For the text-containing cell, return its midpoint in (X, Y) coordinate format. 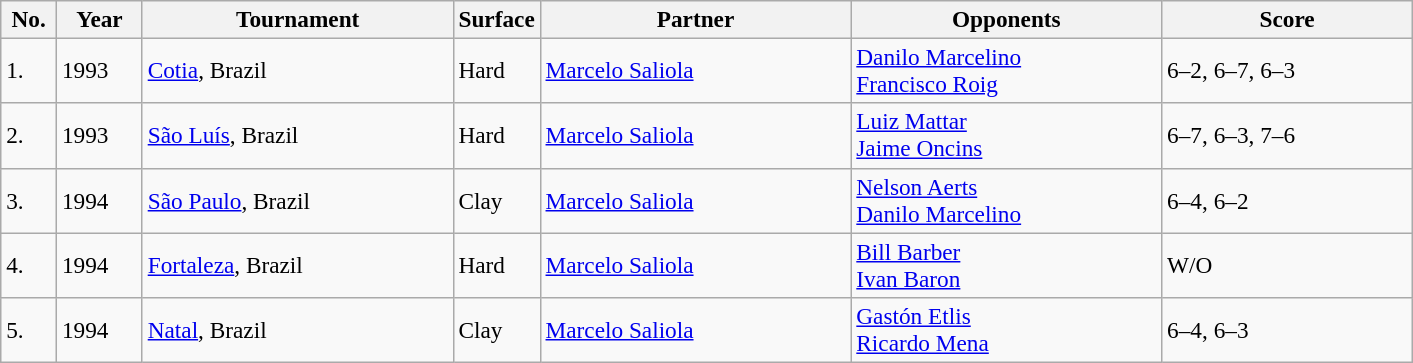
Partner (696, 19)
Cotia, Brazil (298, 70)
Natal, Brazil (298, 330)
São Paulo, Brazil (298, 200)
Tournament (298, 19)
No. (29, 19)
Fortaleza, Brazil (298, 264)
Surface (496, 19)
6–7, 6–3, 7–6 (1288, 136)
Luiz Mattar Jaime Oncins (1006, 136)
6–4, 6–2 (1288, 200)
Danilo Marcelino Francisco Roig (1006, 70)
Year (100, 19)
São Luís, Brazil (298, 136)
Gastón Etlis Ricardo Mena (1006, 330)
W/O (1288, 264)
5. (29, 330)
6–4, 6–3 (1288, 330)
Nelson Aerts Danilo Marcelino (1006, 200)
6–2, 6–7, 6–3 (1288, 70)
3. (29, 200)
Bill Barber Ivan Baron (1006, 264)
Opponents (1006, 19)
1. (29, 70)
Score (1288, 19)
4. (29, 264)
2. (29, 136)
